Scan for the cell matching the given text and deliver its (x, y) coordinate at center. 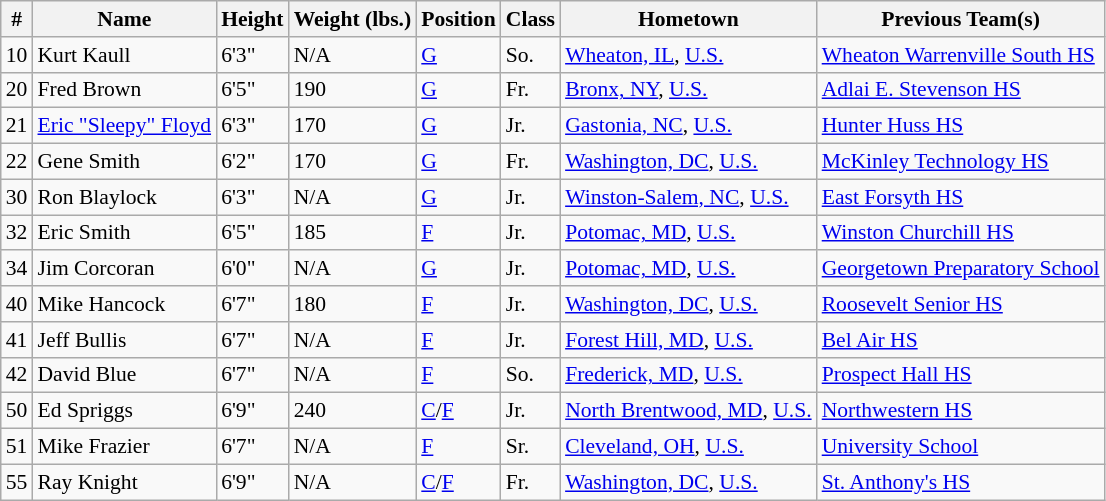
Gastonia, NC, U.S. (688, 126)
Eric Smith (124, 233)
Ron Blaylock (124, 197)
East Forsyth HS (961, 197)
Northwestern HS (961, 411)
Winston Churchill HS (961, 233)
Position (458, 19)
Frederick, MD, U.S. (688, 375)
Georgetown Preparatory School (961, 269)
Jeff Bullis (124, 340)
55 (17, 482)
50 (17, 411)
Ray Knight (124, 482)
Hometown (688, 19)
6'2" (252, 162)
Fred Brown (124, 90)
Kurt Kaull (124, 55)
North Brentwood, MD, U.S. (688, 411)
51 (17, 447)
Mike Frazier (124, 447)
Roosevelt Senior HS (961, 304)
30 (17, 197)
Cleveland, OH, U.S. (688, 447)
Previous Team(s) (961, 19)
6'0" (252, 269)
34 (17, 269)
Ed Spriggs (124, 411)
David Blue (124, 375)
Eric "Sleepy" Floyd (124, 126)
Jim Corcoran (124, 269)
21 (17, 126)
190 (353, 90)
32 (17, 233)
Name (124, 19)
Wheaton, IL, U.S. (688, 55)
185 (353, 233)
# (17, 19)
Wheaton Warrenville South HS (961, 55)
20 (17, 90)
Sr. (530, 447)
St. Anthony's HS (961, 482)
University School (961, 447)
40 (17, 304)
240 (353, 411)
Adlai E. Stevenson HS (961, 90)
Weight (lbs.) (353, 19)
Hunter Huss HS (961, 126)
42 (17, 375)
McKinley Technology HS (961, 162)
Bel Air HS (961, 340)
Height (252, 19)
Bronx, NY, U.S. (688, 90)
Forest Hill, MD, U.S. (688, 340)
Gene Smith (124, 162)
Class (530, 19)
180 (353, 304)
Winston-Salem, NC, U.S. (688, 197)
22 (17, 162)
10 (17, 55)
41 (17, 340)
Prospect Hall HS (961, 375)
Mike Hancock (124, 304)
